Search for the cell housing the specified text and yield its (X, Y) center coordinate. 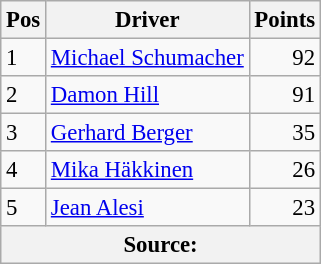
Mika Häkkinen (148, 170)
Gerhard Berger (148, 133)
1 (24, 58)
35 (284, 133)
Damon Hill (148, 95)
Source: (161, 245)
3 (24, 133)
26 (284, 170)
Jean Alesi (148, 208)
Pos (24, 20)
91 (284, 95)
Points (284, 20)
5 (24, 208)
2 (24, 95)
4 (24, 170)
Driver (148, 20)
Michael Schumacher (148, 58)
23 (284, 208)
92 (284, 58)
